Identify which cell holds the provided text, then report its [x, y] central coordinate. 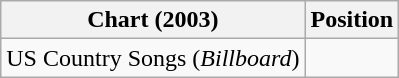
Chart (2003) [153, 20]
US Country Songs (Billboard) [153, 58]
Position [352, 20]
